Locate the cell with the specified text and output its (X, Y) center coordinate. 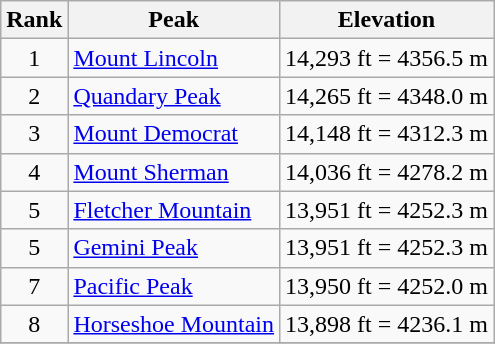
4 (34, 172)
Elevation (387, 20)
Peak (174, 20)
3 (34, 134)
Mount Lincoln (174, 58)
Horseshoe Mountain (174, 324)
2 (34, 96)
Mount Democrat (174, 134)
14,148 ft = 4312.3 m (387, 134)
Quandary Peak (174, 96)
Rank (34, 20)
13,898 ft = 4236.1 m (387, 324)
8 (34, 324)
Pacific Peak (174, 286)
Fletcher Mountain (174, 210)
14,265 ft = 4348.0 m (387, 96)
14,036 ft = 4278.2 m (387, 172)
Mount Sherman (174, 172)
14,293 ft = 4356.5 m (387, 58)
7 (34, 286)
1 (34, 58)
13,950 ft = 4252.0 m (387, 286)
Gemini Peak (174, 248)
